Return [X, Y] of the center of cell containing provided text 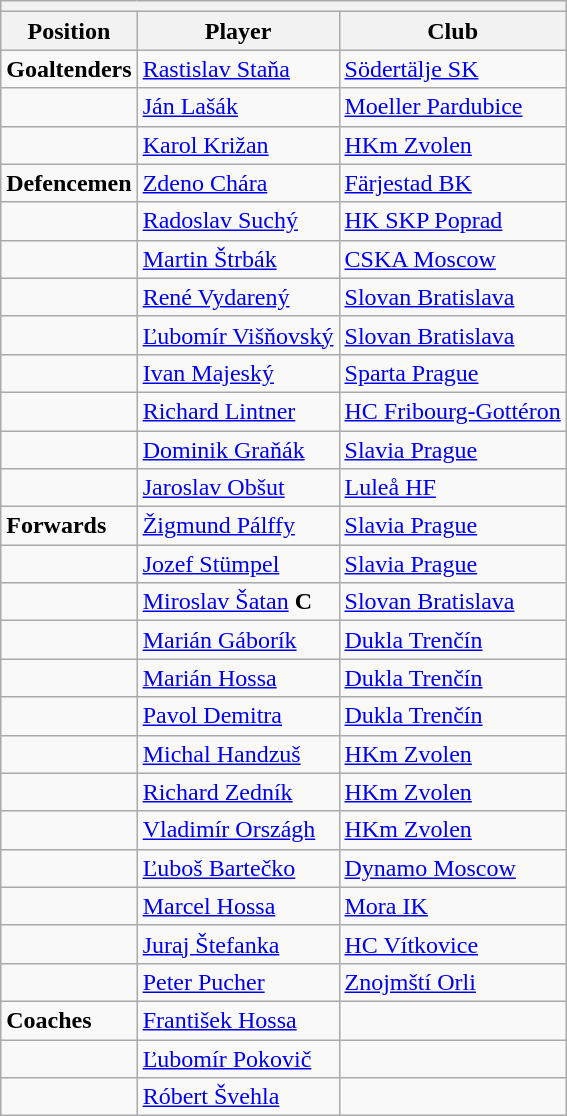
Dominik Graňák [238, 449]
Karol Križan [238, 145]
Club [452, 31]
HC Vítkovice [452, 944]
Radoslav Suchý [238, 221]
Žigmund Pálffy [238, 526]
Znojmští Orli [452, 982]
Position [69, 31]
Södertälje SK [452, 69]
Defencemen [69, 183]
Miroslav Šatan C [238, 602]
Sparta Prague [452, 373]
Marián Hossa [238, 678]
Michal Handzuš [238, 754]
Vladimír Országh [238, 830]
Zdeno Chára [238, 183]
Róbert Švehla [238, 1097]
Mora IK [452, 906]
Ján Lašák [238, 107]
Ľubomír Višňovský [238, 335]
Richard Zedník [238, 792]
Peter Pucher [238, 982]
HC Fribourg-Gottéron [452, 411]
HK SKP Poprad [452, 221]
CSKA Moscow [452, 259]
Goaltenders [69, 69]
Jozef Stümpel [238, 564]
Jaroslav Obšut [238, 488]
Marián Gáborík [238, 640]
Player [238, 31]
Marcel Hossa [238, 906]
František Hossa [238, 1020]
Färjestad BK [452, 183]
Ivan Majeský [238, 373]
Moeller Pardubice [452, 107]
Pavol Demitra [238, 716]
Juraj Štefanka [238, 944]
Dynamo Moscow [452, 868]
Forwards [69, 526]
Ľubomír Pokovič [238, 1059]
Ľuboš Bartečko [238, 868]
Rastislav Staňa [238, 69]
René Vydarený [238, 297]
Coaches [69, 1020]
Martin Štrbák [238, 259]
Richard Lintner [238, 411]
Luleå HF [452, 488]
